Locate the cell with the specified text and output its [x, y] center coordinate. 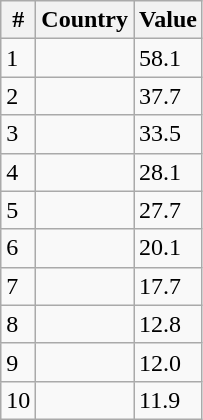
33.5 [168, 134]
5 [18, 210]
3 [18, 134]
4 [18, 172]
6 [18, 248]
1 [18, 58]
Country [85, 20]
58.1 [168, 58]
2 [18, 96]
# [18, 20]
9 [18, 362]
8 [18, 324]
11.9 [168, 400]
37.7 [168, 96]
12.8 [168, 324]
10 [18, 400]
27.7 [168, 210]
12.0 [168, 362]
20.1 [168, 248]
28.1 [168, 172]
17.7 [168, 286]
7 [18, 286]
Value [168, 20]
